Pinpoint the cell where the given text exists, returning its (x, y) midpoint coordinate. 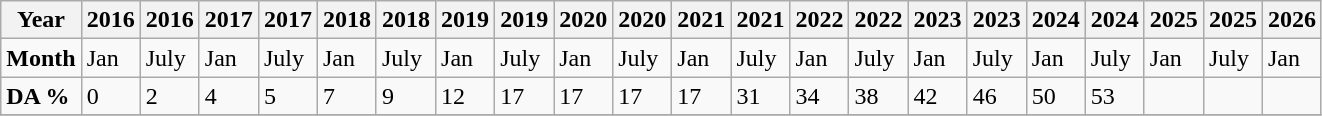
7 (346, 96)
5 (288, 96)
Year (41, 20)
50 (1056, 96)
42 (938, 96)
2026 (1292, 20)
46 (996, 96)
31 (760, 96)
12 (466, 96)
38 (878, 96)
4 (228, 96)
2 (170, 96)
34 (820, 96)
DA % (41, 96)
Month (41, 58)
0 (110, 96)
9 (406, 96)
53 (1114, 96)
